Find where the given text appears and provide that cell's center as (x, y) coordinate. 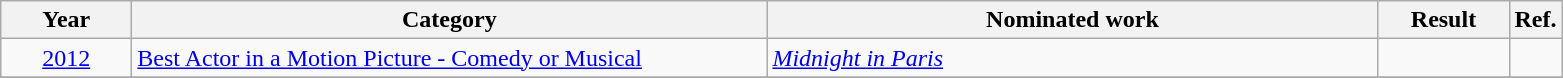
Nominated work (1072, 20)
Ref. (1536, 20)
Year (66, 20)
Midnight in Paris (1072, 58)
2012 (66, 58)
Best Actor in a Motion Picture - Comedy or Musical (450, 58)
Result (1444, 20)
Category (450, 20)
